Extract the (x, y) coordinate from the center of the cell holding the provided text.  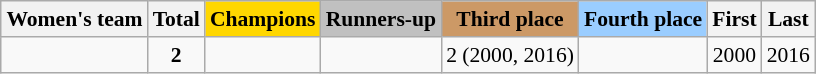
First (734, 19)
Fourth place (643, 19)
Third place (510, 19)
Women's team (74, 19)
Last (788, 19)
Runners-up (381, 19)
2016 (788, 55)
Champions (263, 19)
2000 (734, 55)
2 (2000, 2016) (510, 55)
Total (176, 19)
2 (176, 55)
